Find where the given text appears and provide that cell's center as [X, Y] coordinate. 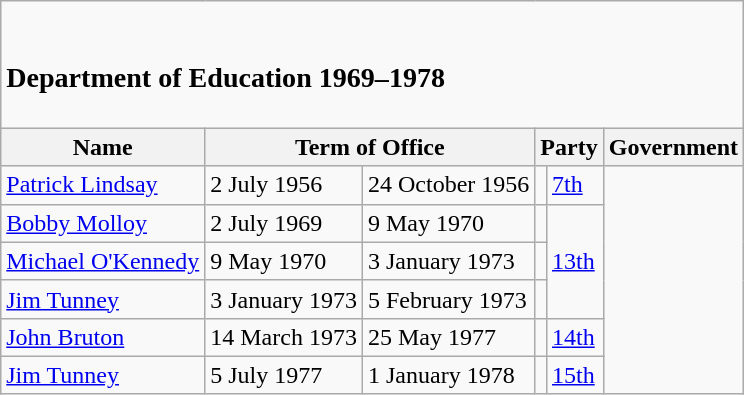
Patrick Lindsay [103, 185]
2 July 1969 [284, 223]
Party [569, 147]
Term of Office [370, 147]
7th [574, 185]
Government [673, 147]
15th [574, 375]
Name [103, 147]
John Bruton [103, 337]
14 March 1973 [284, 337]
Bobby Molloy [103, 223]
2 July 1956 [284, 185]
1 January 1978 [448, 375]
5 July 1977 [284, 375]
Department of Education 1969–1978 [372, 64]
25 May 1977 [448, 337]
5 February 1973 [448, 299]
Michael O'Kennedy [103, 261]
24 October 1956 [448, 185]
14th [574, 337]
13th [574, 261]
